Detect which cell encompasses the target text, then output its [X, Y] center coordinate. 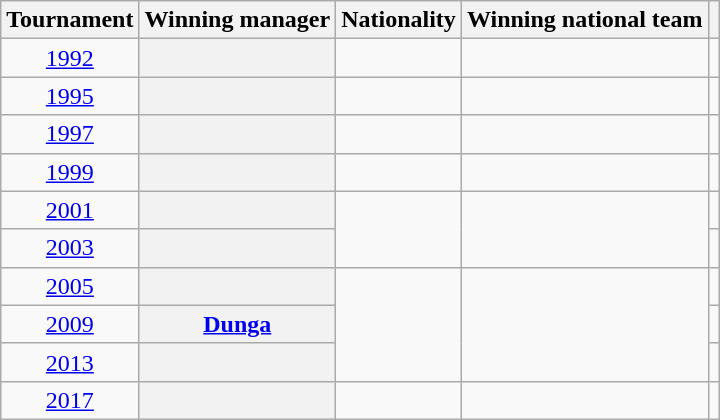
2003 [70, 248]
Winning national team [584, 20]
Winning manager [238, 20]
Nationality [399, 20]
1995 [70, 96]
2013 [70, 362]
Dunga [238, 324]
2009 [70, 324]
2005 [70, 286]
1999 [70, 172]
2001 [70, 210]
Tournament [70, 20]
1992 [70, 58]
1997 [70, 134]
2017 [70, 400]
